Determine the (x, y) coordinate at the center of the cell enclosing the given text.  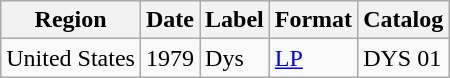
LP (313, 58)
Date (170, 20)
United States (71, 58)
Format (313, 20)
Dys (235, 58)
Label (235, 20)
1979 (170, 58)
DYS 01 (404, 58)
Region (71, 20)
Catalog (404, 20)
